Provide the (x, y) coordinate of the cell's center where the given text is located.  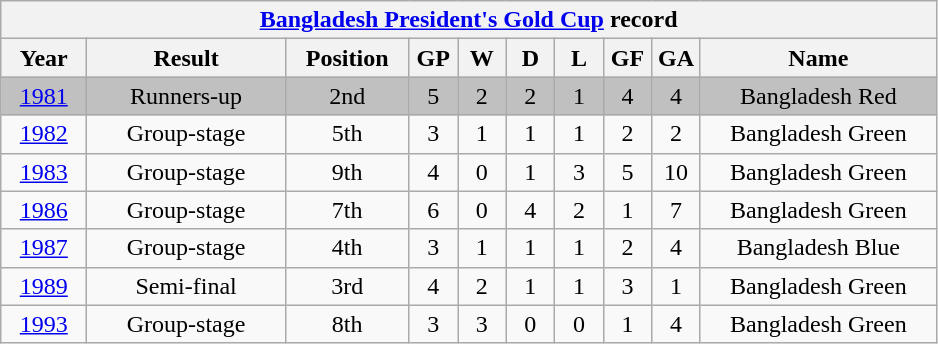
7th (347, 210)
7 (676, 210)
1993 (44, 324)
Bangladesh President's Gold Cup record (469, 20)
10 (676, 172)
GF (628, 58)
W (482, 58)
1981 (44, 96)
5th (347, 134)
1987 (44, 248)
L (580, 58)
3rd (347, 286)
1986 (44, 210)
8th (347, 324)
Name (818, 58)
2nd (347, 96)
GA (676, 58)
Bangladesh Red (818, 96)
Runners-up (186, 96)
1983 (44, 172)
Position (347, 58)
Year (44, 58)
Semi-final (186, 286)
6 (434, 210)
1982 (44, 134)
D (530, 58)
GP (434, 58)
Bangladesh Blue (818, 248)
9th (347, 172)
4th (347, 248)
1989 (44, 286)
Result (186, 58)
